For the text-containing cell, return its midpoint in (X, Y) coordinate format. 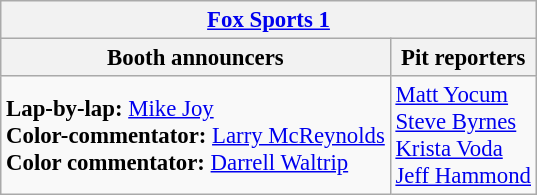
Lap-by-lap: Mike JoyColor-commentator: Larry McReynoldsColor commentator: Darrell Waltrip (196, 136)
Matt YocumSteve ByrnesKrista VodaJeff Hammond (463, 136)
Fox Sports 1 (269, 20)
Booth announcers (196, 58)
Pit reporters (463, 58)
